Return the [X, Y] coordinate for the center point of the cell that contains the specified text.  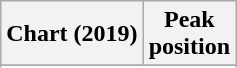
Chart (2019) [72, 34]
Peak position [189, 34]
